Scan for the cell matching the given text and deliver its (X, Y) coordinate at center. 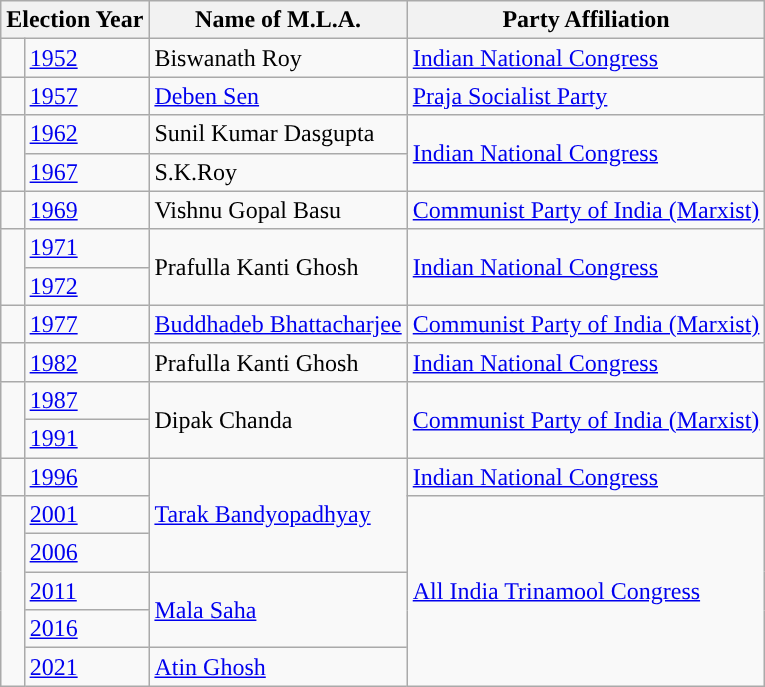
1952 (86, 58)
Deben Sen (278, 96)
1991 (86, 438)
Name of M.L.A. (278, 20)
All India Trinamool Congress (586, 591)
1969 (86, 210)
1987 (86, 400)
1971 (86, 248)
Vishnu Gopal Basu (278, 210)
1967 (86, 172)
Dipak Chanda (278, 419)
Buddhadeb Bhattacharjee (278, 324)
2001 (86, 515)
S.K.Roy (278, 172)
Atin Ghosh (278, 667)
2021 (86, 667)
1957 (86, 96)
Mala Saha (278, 610)
Sunil Kumar Dasgupta (278, 134)
2011 (86, 591)
1962 (86, 134)
Party Affiliation (586, 20)
Election Year (75, 20)
Biswanath Roy (278, 58)
Tarak Bandyopadhyay (278, 515)
2006 (86, 553)
1972 (86, 286)
1982 (86, 362)
Praja Socialist Party (586, 96)
2016 (86, 629)
1996 (86, 477)
1977 (86, 324)
